Output the (X, Y) coordinate of the center of the cell containing the given text.  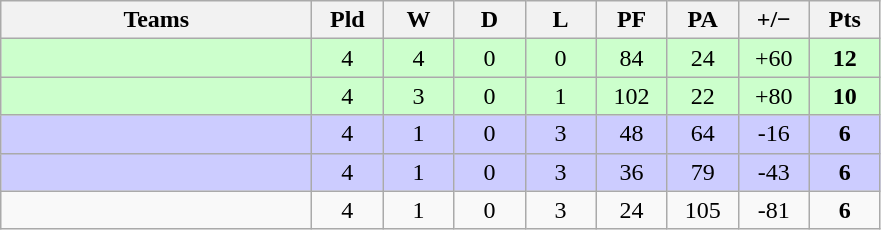
Teams (156, 20)
79 (702, 172)
12 (844, 58)
36 (632, 172)
84 (632, 58)
-81 (774, 210)
22 (702, 96)
PF (632, 20)
D (490, 20)
102 (632, 96)
48 (632, 134)
64 (702, 134)
PA (702, 20)
L (560, 20)
W (418, 20)
+/− (774, 20)
+80 (774, 96)
+60 (774, 58)
-43 (774, 172)
Pld (348, 20)
Pts (844, 20)
-16 (774, 134)
105 (702, 210)
10 (844, 96)
